Pinpoint the cell where the given text exists, returning its [x, y] midpoint coordinate. 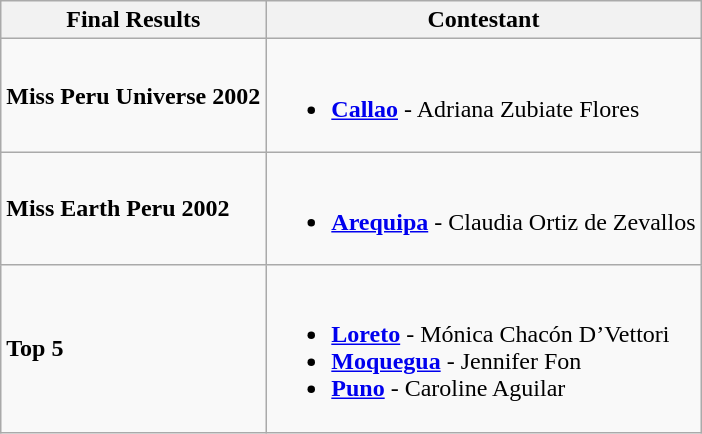
Top 5 [134, 348]
Loreto - Mónica Chacón D’Vettori Moquegua - Jennifer Fon Puno - Caroline Aguilar [484, 348]
Arequipa - Claudia Ortiz de Zevallos [484, 208]
Miss Peru Universe 2002 [134, 96]
Callao - Adriana Zubiate Flores [484, 96]
Miss Earth Peru 2002 [134, 208]
Final Results [134, 20]
Contestant [484, 20]
